Search for the cell housing the specified text and yield its [x, y] center coordinate. 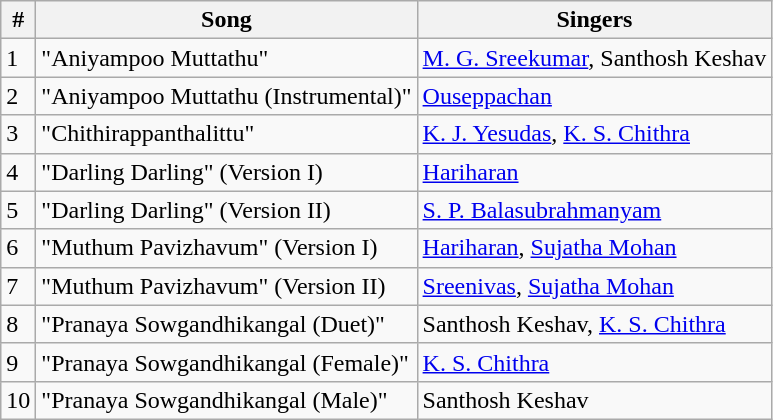
Santhosh Keshav [594, 400]
Ouseppachan [594, 96]
Singers [594, 20]
K. S. Chithra [594, 362]
"Aniyampoo Muttathu (Instrumental)" [226, 96]
"Muthum Pavizhavum" (Version II) [226, 286]
2 [18, 96]
Santhosh Keshav, K. S. Chithra [594, 324]
8 [18, 324]
7 [18, 286]
"Aniyampoo Muttathu" [226, 58]
K. J. Yesudas, K. S. Chithra [594, 134]
Hariharan [594, 172]
9 [18, 362]
Hariharan, Sujatha Mohan [594, 248]
Sreenivas, Sujatha Mohan [594, 286]
"Pranaya Sowgandhikangal (Duet)" [226, 324]
10 [18, 400]
1 [18, 58]
Song [226, 20]
S. P. Balasubrahmanyam [594, 210]
"Chithirappanthalittu" [226, 134]
"Muthum Pavizhavum" (Version I) [226, 248]
"Pranaya Sowgandhikangal (Female)" [226, 362]
"Pranaya Sowgandhikangal (Male)" [226, 400]
5 [18, 210]
3 [18, 134]
"Darling Darling" (Version I) [226, 172]
4 [18, 172]
M. G. Sreekumar, Santhosh Keshav [594, 58]
"Darling Darling" (Version II) [226, 210]
6 [18, 248]
# [18, 20]
